Provide the (X, Y) coordinate of the cell's center where the given text is located.  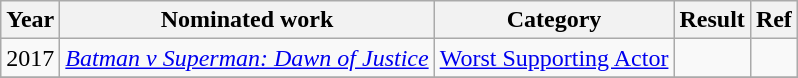
Worst Supporting Actor (554, 58)
Batman v Superman: Dawn of Justice (247, 58)
Ref (774, 20)
2017 (30, 58)
Year (30, 20)
Category (554, 20)
Result (712, 20)
Nominated work (247, 20)
